Locate the cell with the specified text and output its [X, Y] center coordinate. 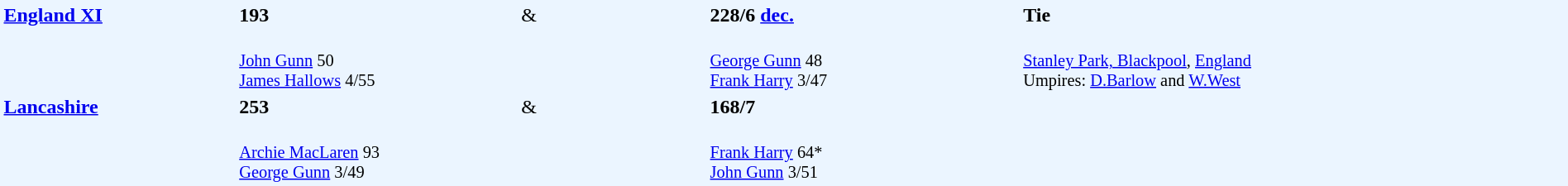
Lancashire [119, 139]
Tie [1293, 15]
Frank Harry 64* John Gunn 3/51 [864, 152]
George Gunn 48 Frank Harry 3/47 [864, 61]
Stanley Park, Blackpool, England Umpires: D.Barlow and W.West [1293, 107]
168/7 [864, 107]
England XI [119, 47]
193 [378, 15]
Archie MacLaren 93 George Gunn 3/49 [378, 152]
253 [378, 107]
228/6 dec. [864, 15]
John Gunn 50 James Hallows 4/55 [378, 61]
